Determine the (X, Y) coordinate at the center of the cell enclosing the given text.  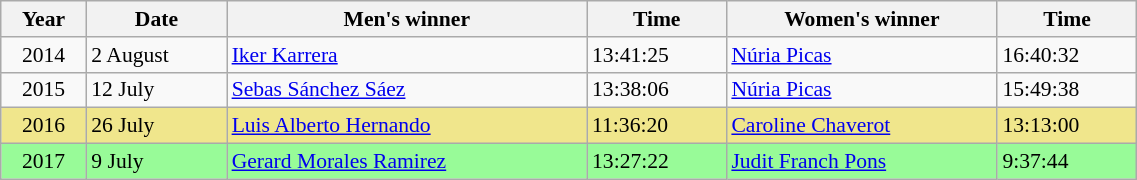
2016 (44, 126)
26 July (156, 126)
2017 (44, 162)
13:38:06 (656, 90)
13:41:25 (656, 55)
2014 (44, 55)
16:40:32 (1066, 55)
Caroline Chaverot (862, 126)
12 July (156, 90)
11:36:20 (656, 126)
Date (156, 19)
13:27:22 (656, 162)
Iker Karrera (407, 55)
9 July (156, 162)
15:49:38 (1066, 90)
9:37:44 (1066, 162)
13:13:00 (1066, 126)
Men's winner (407, 19)
Year (44, 19)
2 August (156, 55)
Sebas Sánchez Sáez (407, 90)
Judit Franch Pons (862, 162)
Women's winner (862, 19)
Gerard Morales Ramirez (407, 162)
2015 (44, 90)
Luis Alberto Hernando (407, 126)
